Output the (x, y) coordinate of the center of the cell containing the given text.  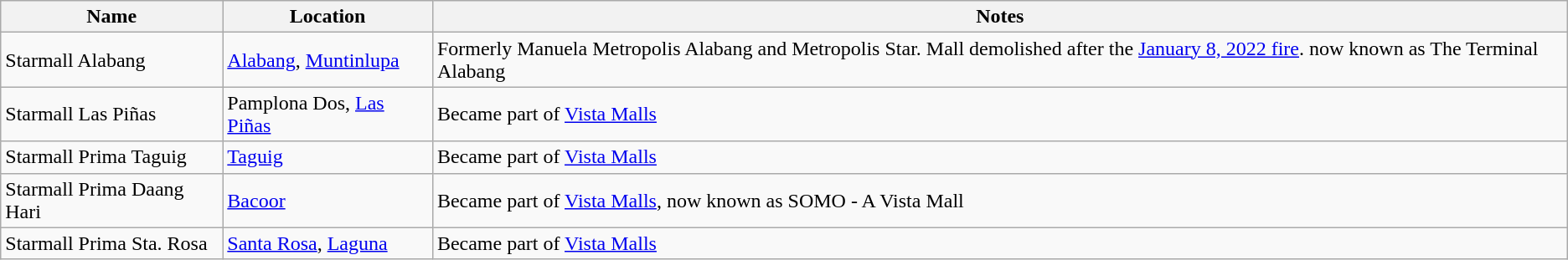
Pamplona Dos, Las Piñas (328, 114)
Became part of Vista Malls, now known as SOMO - A Vista Mall (1000, 201)
Starmall Prima Sta. Rosa (112, 243)
Notes (1000, 17)
Starmall Prima Daang Hari (112, 201)
Formerly Manuela Metropolis Alabang and Metropolis Star. Mall demolished after the January 8, 2022 fire. now known as The Terminal Alabang (1000, 60)
Starmall Alabang (112, 60)
Taguig (328, 157)
Starmall Las Piñas (112, 114)
Bacoor (328, 201)
Santa Rosa, Laguna (328, 243)
Alabang, Muntinlupa (328, 60)
Location (328, 17)
Starmall Prima Taguig (112, 157)
Name (112, 17)
